Provide the (X, Y) coordinate of the cell's center where the given text is located.  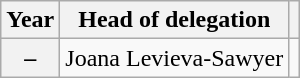
Head of delegation (174, 20)
– (30, 58)
Joana Levieva-Sawyer (174, 58)
Year (30, 20)
